Search for the cell housing the specified text and yield its (x, y) center coordinate. 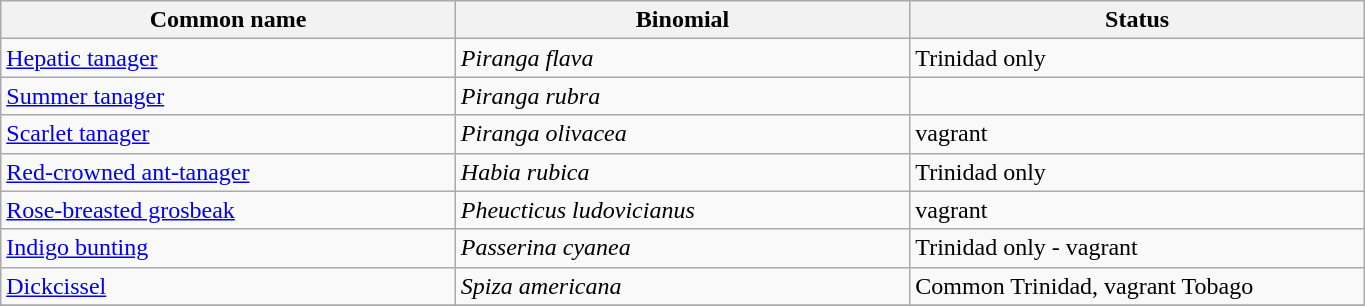
Piranga flava (682, 58)
Common Trinidad, vagrant Tobago (1138, 286)
Red-crowned ant-tanager (228, 172)
Piranga rubra (682, 96)
Hepatic tanager (228, 58)
Binomial (682, 20)
Summer tanager (228, 96)
Common name (228, 20)
Trinidad only - vagrant (1138, 248)
Passerina cyanea (682, 248)
Rose-breasted grosbeak (228, 210)
Habia rubica (682, 172)
Scarlet tanager (228, 134)
Piranga olivacea (682, 134)
Spiza americana (682, 286)
Dickcissel (228, 286)
Status (1138, 20)
Pheucticus ludovicianus (682, 210)
Indigo bunting (228, 248)
